Identify which cell holds the provided text, then report its (X, Y) central coordinate. 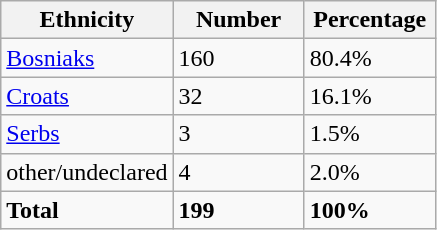
3 (238, 134)
Number (238, 20)
Total (87, 210)
80.4% (370, 58)
160 (238, 58)
2.0% (370, 172)
1.5% (370, 134)
Serbs (87, 134)
100% (370, 210)
other/undeclared (87, 172)
Bosniaks (87, 58)
199 (238, 210)
4 (238, 172)
Croats (87, 96)
32 (238, 96)
Ethnicity (87, 20)
16.1% (370, 96)
Percentage (370, 20)
